Locate the cell with the specified text and output its (X, Y) center coordinate. 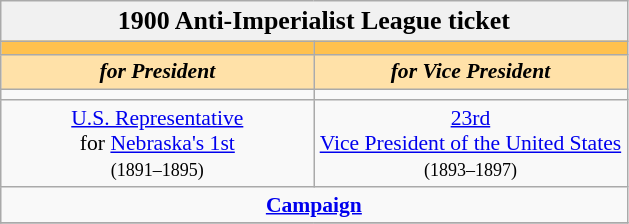
Campaign (314, 205)
1900 Anti-Imperialist League ticket (314, 21)
for President (158, 72)
23rdVice President of the United States(1893–1897) (470, 144)
for Vice President (470, 72)
U.S. Representativefor Nebraska's 1st(1891–1895) (158, 144)
